From the cell containing the given text, extract its center point as (X, Y) coordinate. 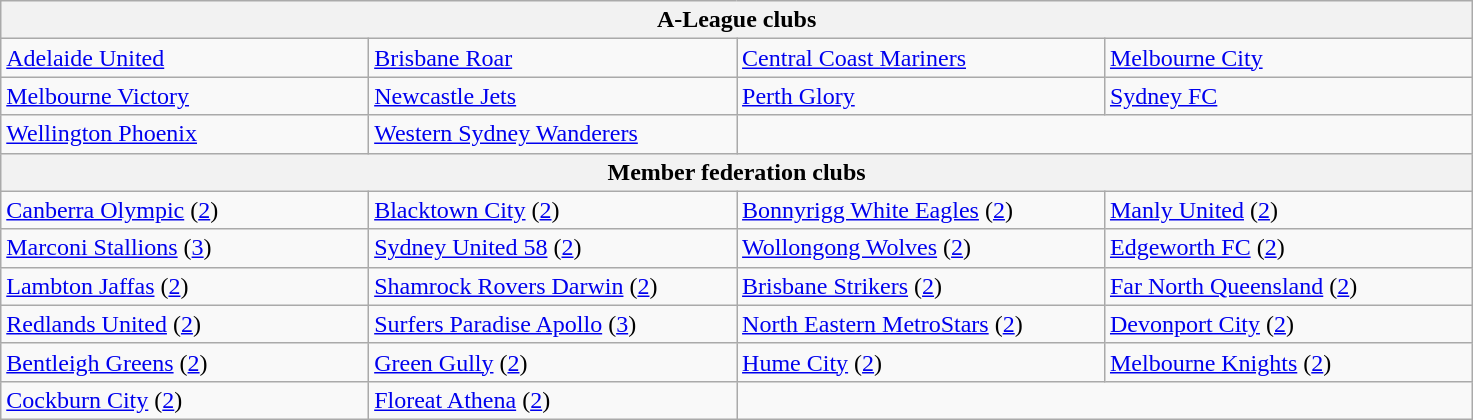
Shamrock Rovers Darwin (2) (553, 286)
Newcastle Jets (553, 96)
Cockburn City (2) (185, 400)
Manly United (2) (1288, 210)
Melbourne Knights (2) (1288, 362)
Melbourne City (1288, 58)
Bonnyrigg White Eagles (2) (921, 210)
Green Gully (2) (553, 362)
Marconi Stallions (3) (185, 248)
Sydney United 58 (2) (553, 248)
Member federation clubs (737, 172)
Brisbane Strikers (2) (921, 286)
North Eastern MetroStars (2) (921, 324)
Redlands United (2) (185, 324)
Lambton Jaffas (2) (185, 286)
Canberra Olympic (2) (185, 210)
Adelaide United (185, 58)
Blacktown City (2) (553, 210)
A-League clubs (737, 20)
Hume City (2) (921, 362)
Edgeworth FC (2) (1288, 248)
Brisbane Roar (553, 58)
Central Coast Mariners (921, 58)
Bentleigh Greens (2) (185, 362)
Sydney FC (1288, 96)
Perth Glory (921, 96)
Surfers Paradise Apollo (3) (553, 324)
Far North Queensland (2) (1288, 286)
Wellington Phoenix (185, 134)
Wollongong Wolves (2) (921, 248)
Devonport City (2) (1288, 324)
Floreat Athena (2) (553, 400)
Western Sydney Wanderers (553, 134)
Melbourne Victory (185, 96)
